Return [x, y] of the center of cell containing provided text 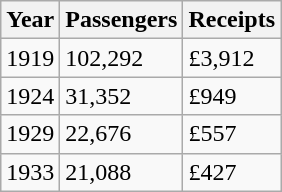
21,088 [122, 172]
Receipts [232, 20]
1933 [30, 172]
22,676 [122, 134]
1924 [30, 96]
£949 [232, 96]
£557 [232, 134]
1919 [30, 58]
1929 [30, 134]
£3,912 [232, 58]
31,352 [122, 96]
Year [30, 20]
Passengers [122, 20]
£427 [232, 172]
102,292 [122, 58]
